Scan for the cell matching the given text and deliver its (x, y) coordinate at center. 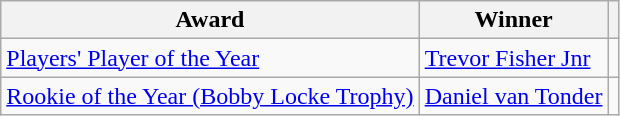
Daniel van Tonder (514, 96)
Rookie of the Year (Bobby Locke Trophy) (210, 96)
Winner (514, 20)
Trevor Fisher Jnr (514, 58)
Players' Player of the Year (210, 58)
Award (210, 20)
